Detect which cell encompasses the target text, then output its [x, y] center coordinate. 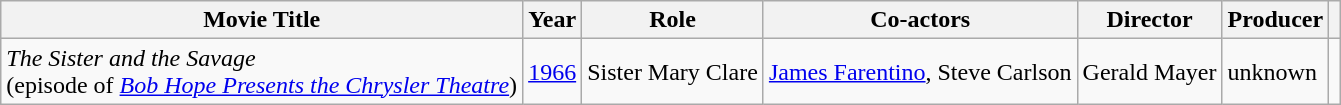
James Farentino, Steve Carlson [920, 72]
Movie Title [262, 20]
1966 [552, 72]
Year [552, 20]
Director [1150, 20]
The Sister and the Savage(episode of Bob Hope Presents the Chrysler Theatre) [262, 72]
Role [673, 20]
Co-actors [920, 20]
Sister Mary Clare [673, 72]
unknown [1276, 72]
Producer [1276, 20]
Gerald Mayer [1150, 72]
